Capture the cell that displays the provided text and extract its (x, y) central coordinate. 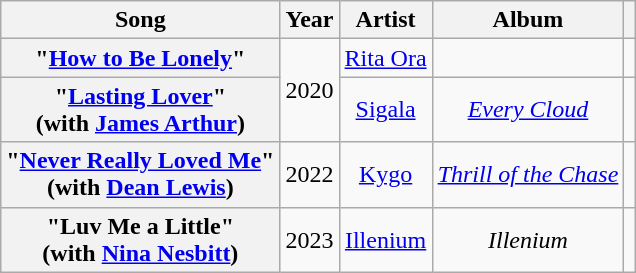
Rita Ora (386, 58)
Artist (386, 20)
Album (528, 20)
"Lasting Lover"(with James Arthur) (140, 110)
2020 (310, 90)
Thrill of the Chase (528, 174)
"How to Be Lonely" (140, 58)
Sigala (386, 110)
Every Cloud (528, 110)
Kygo (386, 174)
2023 (310, 240)
Song (140, 20)
"Luv Me a Little"(with Nina Nesbitt) (140, 240)
2022 (310, 174)
"Never Really Loved Me"(with Dean Lewis) (140, 174)
Year (310, 20)
